Locate the cell with the specified text and output its (X, Y) center coordinate. 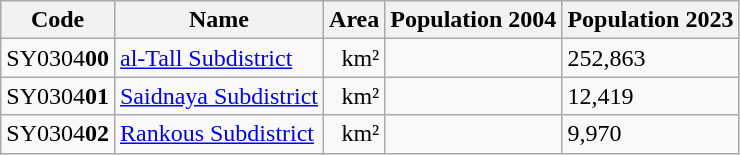
Area (354, 20)
Code (58, 20)
Name (218, 20)
Population 2004 (474, 20)
SY030402 (58, 134)
252,863 (650, 58)
SY030401 (58, 96)
Population 2023 (650, 20)
9,970 (650, 134)
al-Tall Subdistrict (218, 58)
Saidnaya Subdistrict (218, 96)
Rankous Subdistrict (218, 134)
SY030400 (58, 58)
12,419 (650, 96)
